Identify which cell holds the provided text, then report its (X, Y) central coordinate. 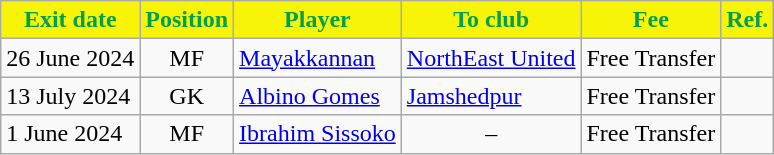
Exit date (70, 20)
Fee (651, 20)
26 June 2024 (70, 58)
13 July 2024 (70, 96)
Player (318, 20)
Ibrahim Sissoko (318, 134)
Ref. (748, 20)
1 June 2024 (70, 134)
Albino Gomes (318, 96)
To club (491, 20)
NorthEast United (491, 58)
Jamshedpur (491, 96)
– (491, 134)
GK (187, 96)
Position (187, 20)
Mayakkannan (318, 58)
